Capture the cell that displays the provided text and extract its [x, y] central coordinate. 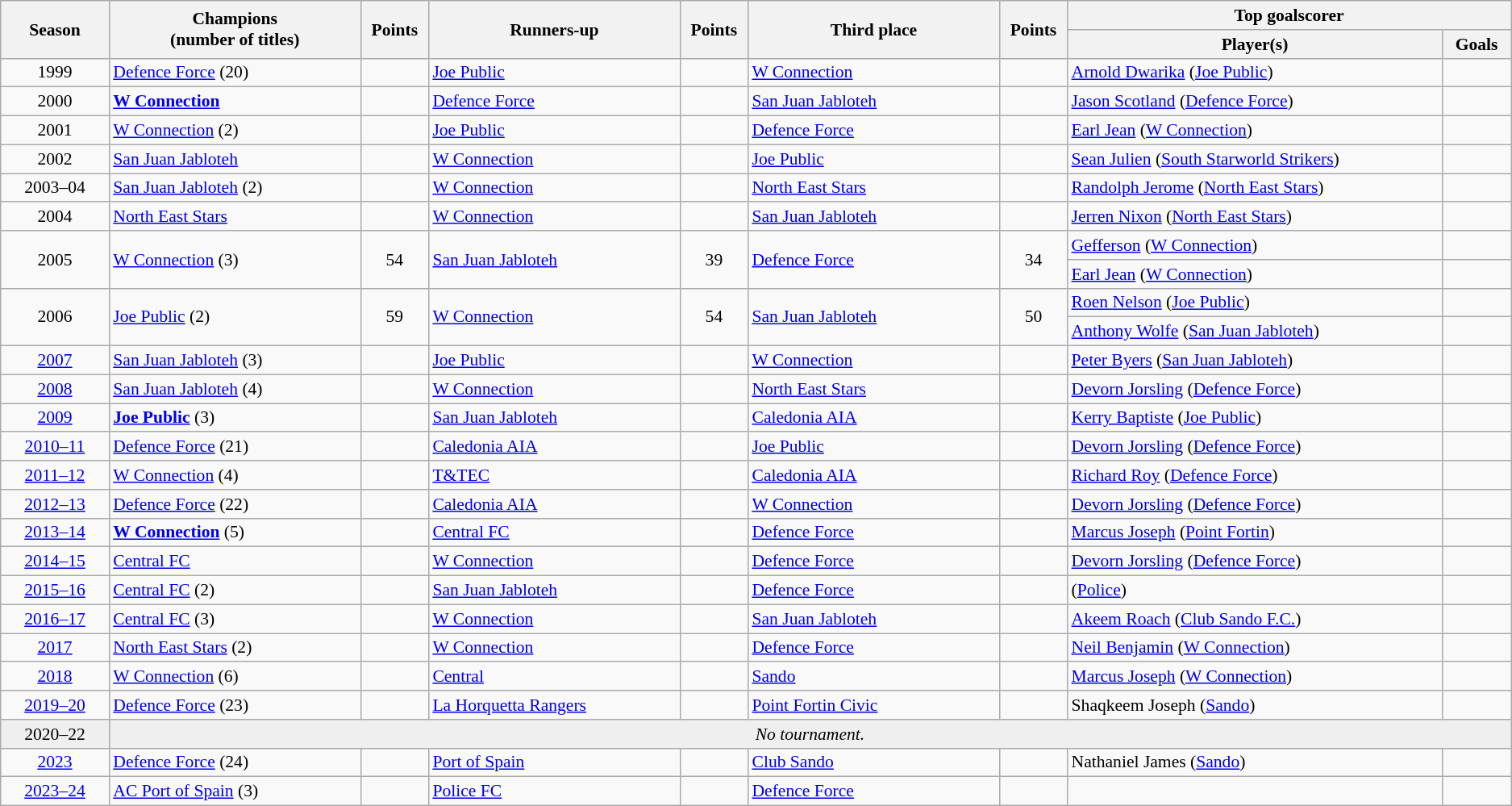
W Connection (6) [235, 677]
2000 [55, 102]
Point Fortin Civic [873, 705]
2016–17 [55, 619]
2017 [55, 648]
2019–20 [55, 705]
Defence Force (21) [235, 447]
39 [714, 260]
W Connection (4) [235, 475]
Jason Scotland (Defence Force) [1255, 102]
Randolph Jerome (North East Stars) [1255, 188]
San Juan Jabloteh (2) [235, 188]
50 [1033, 316]
Defence Force (20) [235, 73]
Port of Spain [554, 762]
2023–24 [55, 791]
Roen Nelson (Joe Public) [1255, 303]
Marcus Joseph (Point Fortin) [1255, 532]
Akeem Roach (Club Sando F.C.) [1255, 619]
Defence Force (22) [235, 504]
W Connection (3) [235, 260]
2012–13 [55, 504]
Arnold Dwarika (Joe Public) [1255, 73]
2006 [55, 316]
2008 [55, 389]
2018 [55, 677]
Defence Force (23) [235, 705]
Gefferson (W Connection) [1255, 245]
2007 [55, 361]
Runners-up [554, 29]
W Connection (5) [235, 532]
59 [394, 316]
Club Sando [873, 762]
Nathaniel James (Sando) [1255, 762]
Kerry Baptiste (Joe Public) [1255, 418]
2010–11 [55, 447]
Player(s) [1255, 44]
Goals [1476, 44]
Marcus Joseph (W Connection) [1255, 677]
Police FC [554, 791]
Joe Public (2) [235, 316]
Defence Force (24) [235, 762]
Top goalscorer [1289, 15]
2023 [55, 762]
2005 [55, 260]
2002 [55, 159]
2014–15 [55, 562]
2004 [55, 217]
2011–12 [55, 475]
Neil Benjamin (W Connection) [1255, 648]
2001 [55, 131]
34 [1033, 260]
2015–16 [55, 591]
T&TEC [554, 475]
Sando [873, 677]
Joe Public (3) [235, 418]
2003–04 [55, 188]
(Police) [1255, 591]
1999 [55, 73]
Sean Julien (South Starworld Strikers) [1255, 159]
Richard Roy (Defence Force) [1255, 475]
Jerren Nixon (North East Stars) [1255, 217]
2013–14 [55, 532]
No tournament. [810, 734]
AC Port of Spain (3) [235, 791]
Central FC (3) [235, 619]
La Horquetta Rangers [554, 705]
Anthony Wolfe (San Juan Jabloteh) [1255, 332]
San Juan Jabloteh (3) [235, 361]
Peter Byers (San Juan Jabloteh) [1255, 361]
Season [55, 29]
San Juan Jabloteh (4) [235, 389]
Central FC (2) [235, 591]
Shaqkeem Joseph (Sando) [1255, 705]
Central [554, 677]
2020–22 [55, 734]
North East Stars (2) [235, 648]
Champions(number of titles) [235, 29]
2009 [55, 418]
Third place [873, 29]
W Connection (2) [235, 131]
